Find where the given text appears and provide that cell's center as [x, y] coordinate. 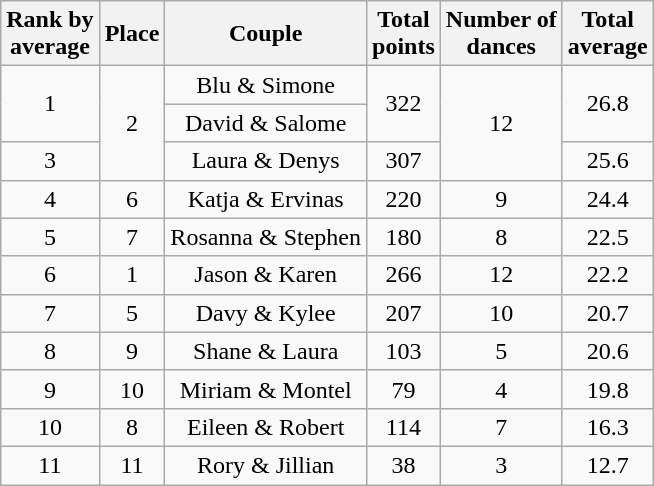
Davy & Kylee [266, 313]
16.3 [608, 427]
Jason & Karen [266, 275]
103 [404, 351]
Blu & Simone [266, 85]
25.6 [608, 161]
Number ofdances [501, 34]
12.7 [608, 465]
Eileen & Robert [266, 427]
180 [404, 237]
20.6 [608, 351]
Place [132, 34]
22.5 [608, 237]
20.7 [608, 313]
Couple [266, 34]
David & Salome [266, 123]
114 [404, 427]
Totalpoints [404, 34]
207 [404, 313]
322 [404, 104]
Miriam & Montel [266, 389]
19.8 [608, 389]
266 [404, 275]
Rosanna & Stephen [266, 237]
Rory & Jillian [266, 465]
24.4 [608, 199]
22.2 [608, 275]
38 [404, 465]
Totalaverage [608, 34]
79 [404, 389]
Katja & Ervinas [266, 199]
Shane & Laura [266, 351]
307 [404, 161]
Rank byaverage [50, 34]
2 [132, 123]
26.8 [608, 104]
Laura & Denys [266, 161]
220 [404, 199]
